Return [x, y] of the center of cell containing provided text 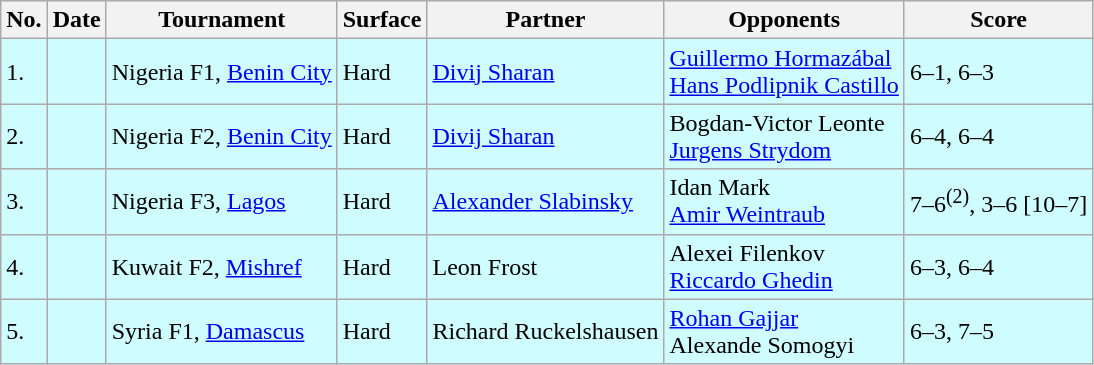
6–3, 6–4 [998, 266]
4. [24, 266]
2. [24, 136]
Nigeria F3, Lagos [222, 202]
Leon Frost [546, 266]
Surface [382, 20]
3. [24, 202]
5. [24, 332]
6–4, 6–4 [998, 136]
Kuwait F2, Mishref [222, 266]
Score [998, 20]
1. [24, 72]
Partner [546, 20]
Alexei Filenkov Riccardo Ghedin [784, 266]
No. [24, 20]
Nigeria F2, Benin City [222, 136]
Tournament [222, 20]
Richard Ruckelshausen [546, 332]
Rohan Gajjar Alexande Somogyi [784, 332]
6–3, 7–5 [998, 332]
Syria F1, Damascus [222, 332]
7–6(2), 3–6 [10–7] [998, 202]
Date [76, 20]
Alexander Slabinsky [546, 202]
Nigeria F1, Benin City [222, 72]
Idan Mark Amir Weintraub [784, 202]
Guillermo Hormazábal Hans Podlipnik Castillo [784, 72]
6–1, 6–3 [998, 72]
Bogdan-Victor Leonte Jurgens Strydom [784, 136]
Opponents [784, 20]
